Identify which cell holds the provided text, then report its [x, y] central coordinate. 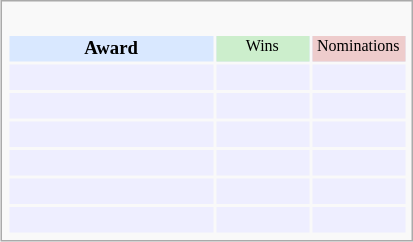
Wins [262, 50]
Award [110, 50]
Nominations [358, 50]
